Detect which cell encompasses the target text, then output its (X, Y) center coordinate. 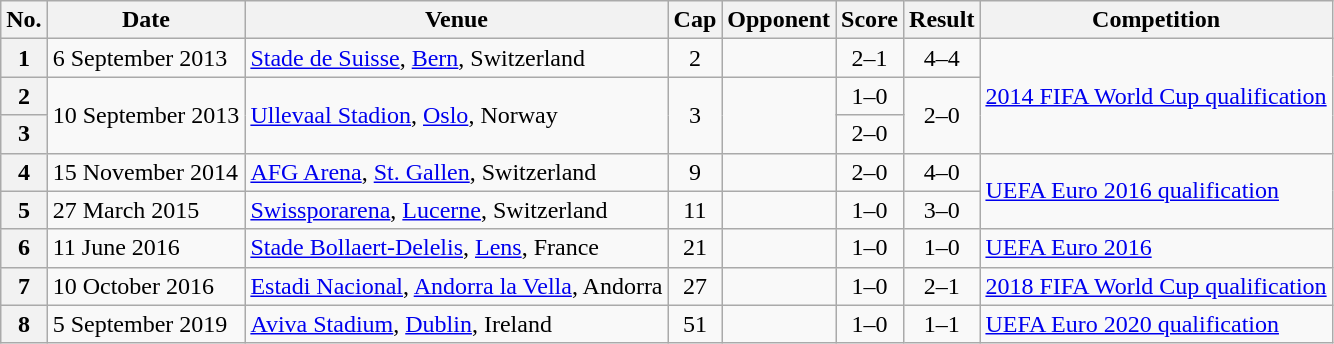
21 (695, 248)
6 (24, 248)
27 March 2015 (146, 210)
Stade de Suisse, Bern, Switzerland (456, 58)
10 September 2013 (146, 115)
Cap (695, 20)
4–0 (942, 172)
Score (870, 20)
UEFA Euro 2016 (1156, 248)
8 (24, 324)
7 (24, 286)
15 November 2014 (146, 172)
Competition (1156, 20)
Result (942, 20)
AFG Arena, St. Gallen, Switzerland (456, 172)
4 (24, 172)
UEFA Euro 2016 qualification (1156, 191)
Opponent (779, 20)
Swissporarena, Lucerne, Switzerland (456, 210)
2014 FIFA World Cup qualification (1156, 96)
5 (24, 210)
51 (695, 324)
Aviva Stadium, Dublin, Ireland (456, 324)
1–1 (942, 324)
Estadi Nacional, Andorra la Vella, Andorra (456, 286)
UEFA Euro 2020 qualification (1156, 324)
27 (695, 286)
Venue (456, 20)
Stade Bollaert-Delelis, Lens, France (456, 248)
3–0 (942, 210)
Date (146, 20)
4–4 (942, 58)
6 September 2013 (146, 58)
1 (24, 58)
11 (695, 210)
11 June 2016 (146, 248)
5 September 2019 (146, 324)
No. (24, 20)
9 (695, 172)
Ullevaal Stadion, Oslo, Norway (456, 115)
10 October 2016 (146, 286)
2018 FIFA World Cup qualification (1156, 286)
